Identify which cell holds the provided text, then report its [x, y] central coordinate. 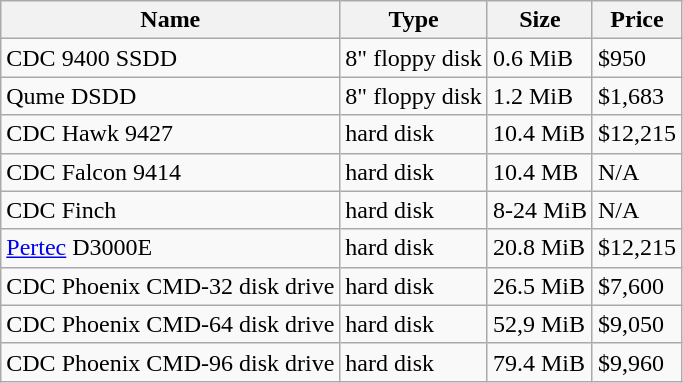
Name [170, 20]
CDC Phoenix CMD-96 disk drive [170, 362]
26.5 MiB [540, 286]
Pertec D3000E [170, 248]
CDC Hawk 9427 [170, 134]
52,9 MiB [540, 324]
$9,050 [636, 324]
0.6 MiB [540, 58]
8-24 MiB [540, 210]
Qume DSDD [170, 96]
CDC Phoenix CMD-32 disk drive [170, 286]
1.2 MiB [540, 96]
20.8 MiB [540, 248]
Price [636, 20]
CDC Phoenix CMD-64 disk drive [170, 324]
79.4 MiB [540, 362]
Size [540, 20]
10.4 MB [540, 172]
10.4 MiB [540, 134]
CDC 9400 SSDD [170, 58]
Type [414, 20]
CDC Falcon 9414 [170, 172]
CDC Finch [170, 210]
$1,683 [636, 96]
$950 [636, 58]
$7,600 [636, 286]
$9,960 [636, 362]
